Capture the cell that displays the provided text and extract its [X, Y] central coordinate. 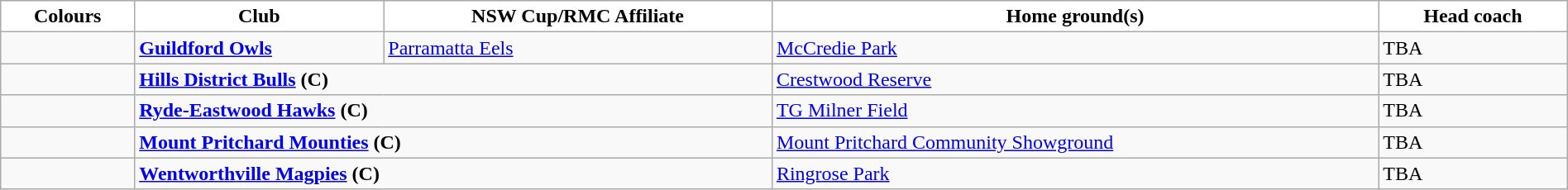
Guildford Owls [260, 48]
Home ground(s) [1075, 17]
Colours [68, 17]
Head coach [1474, 17]
TG Milner Field [1075, 111]
Mount Pritchard Mounties (C) [453, 142]
Hills District Bulls (C) [453, 79]
McCredie Park [1075, 48]
Mount Pritchard Community Showground [1075, 142]
Ringrose Park [1075, 173]
NSW Cup/RMC Affiliate [578, 17]
Parramatta Eels [578, 48]
Ryde-Eastwood Hawks (C) [453, 111]
Wentworthville Magpies (C) [453, 173]
Crestwood Reserve [1075, 79]
Club [260, 17]
